Provide the (X, Y) coordinate of the cell's center where the given text is located.  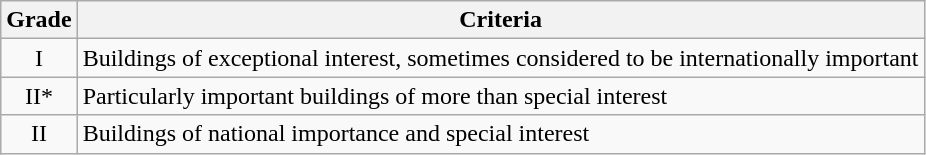
Criteria (500, 20)
Grade (39, 20)
II* (39, 96)
II (39, 134)
Particularly important buildings of more than special interest (500, 96)
Buildings of national importance and special interest (500, 134)
Buildings of exceptional interest, sometimes considered to be internationally important (500, 58)
I (39, 58)
